Search for the cell housing the specified text and yield its [X, Y] center coordinate. 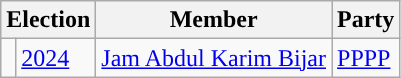
Member [214, 20]
PPPP [366, 58]
Jam Abdul Karim Bijar [214, 58]
Party [366, 20]
2024 [56, 58]
Election [48, 20]
